Provide the [X, Y] coordinate of the cell's center where the given text is located.  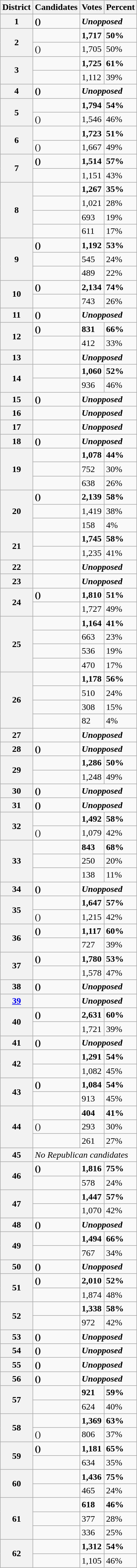
624 [92, 1407]
158 [92, 525]
22% [120, 273]
28 [17, 749]
22 [17, 567]
No Republican candidates [85, 1155]
1,447 [92, 1197]
1,717 [92, 35]
63% [120, 1421]
1 [17, 21]
37% [120, 1435]
34% [120, 1253]
1,725 [92, 63]
1,235 [92, 553]
1,369 [92, 1421]
1,060 [92, 371]
40% [120, 1407]
65% [120, 1449]
32 [17, 826]
13 [17, 357]
41 [17, 1043]
1,494 [92, 1239]
1,647 [92, 903]
36 [17, 938]
56 [17, 1379]
55 [17, 1365]
261 [92, 1141]
74% [120, 287]
20% [120, 861]
1,164 [92, 623]
District [17, 7]
17 [17, 427]
60 [17, 1483]
4 [17, 91]
1,780 [92, 959]
1,082 [92, 1071]
1,338 [92, 1309]
59% [120, 1393]
18 [17, 441]
15% [120, 707]
250 [92, 861]
37 [17, 966]
1,117 [92, 931]
44% [120, 455]
52 [17, 1316]
39 [17, 1001]
1,267 [92, 189]
743 [92, 301]
11 [17, 315]
7 [17, 168]
38% [120, 511]
1,084 [92, 1085]
293 [92, 1127]
308 [92, 707]
19 [17, 469]
806 [92, 1435]
618 [92, 1504]
1,745 [92, 539]
6 [17, 140]
2 [17, 42]
11% [120, 875]
20 [17, 511]
1,105 [92, 1561]
43 [17, 1092]
48 [17, 1225]
831 [92, 329]
1,419 [92, 511]
1,816 [92, 1169]
51 [17, 1287]
38 [17, 987]
Candidates [56, 7]
2,010 [92, 1281]
24 [17, 602]
40 [17, 1022]
336 [92, 1533]
1,794 [92, 105]
25 [17, 644]
31 [17, 805]
377 [92, 1519]
663 [92, 637]
34 [17, 889]
1,079 [92, 833]
35 [17, 910]
1,436 [92, 1476]
33 [17, 861]
25% [120, 1533]
27% [120, 1141]
8 [17, 210]
23 [17, 581]
9 [17, 259]
2,134 [92, 287]
15 [17, 399]
21 [17, 546]
53 [17, 1337]
1,874 [92, 1294]
1,727 [92, 609]
59 [17, 1456]
1,248 [92, 777]
921 [92, 1393]
1,078 [92, 455]
2,631 [92, 1015]
29 [17, 770]
138 [92, 875]
42 [17, 1064]
12 [17, 336]
3 [17, 70]
1,151 [92, 175]
57 [17, 1400]
1,492 [92, 819]
1,215 [92, 917]
50 [17, 1267]
16 [17, 413]
54 [17, 1351]
510 [92, 693]
1,112 [92, 77]
752 [92, 469]
843 [92, 847]
545 [92, 259]
1,721 [92, 1029]
47 [17, 1204]
465 [92, 1490]
45 [17, 1155]
33% [120, 343]
404 [92, 1113]
470 [92, 665]
30 [17, 791]
489 [92, 273]
49 [17, 1246]
26 [17, 700]
1,181 [92, 1449]
47% [120, 973]
936 [92, 385]
1,578 [92, 973]
1,312 [92, 1547]
82 [92, 721]
62 [17, 1554]
634 [92, 1462]
536 [92, 651]
23% [120, 637]
972 [92, 1323]
1,667 [92, 147]
58 [17, 1428]
1,021 [92, 203]
611 [92, 231]
10 [17, 294]
46 [17, 1176]
412 [92, 343]
693 [92, 217]
1,514 [92, 161]
27 [17, 735]
1,286 [92, 763]
43% [120, 175]
68% [120, 847]
638 [92, 483]
1,070 [92, 1211]
48% [120, 1294]
1,723 [92, 133]
1,291 [92, 1057]
2,139 [92, 497]
727 [92, 945]
1,192 [92, 245]
44 [17, 1127]
1,178 [92, 679]
Percent [120, 7]
767 [92, 1253]
1,705 [92, 49]
5 [17, 112]
61% [120, 63]
61 [17, 1518]
Votes [92, 7]
1,810 [92, 595]
14 [17, 378]
578 [92, 1183]
913 [92, 1099]
1,546 [92, 119]
56% [120, 679]
